Detect which cell encompasses the target text, then output its (X, Y) center coordinate. 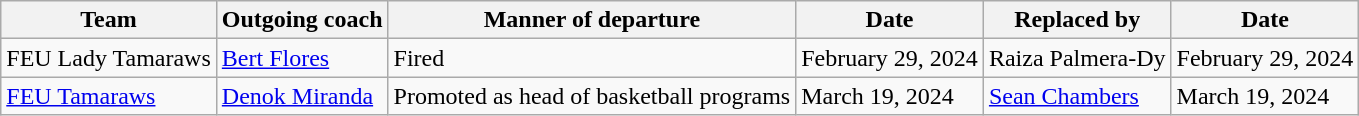
Fired (592, 58)
Promoted as head of basketball programs (592, 96)
FEU Tamaraws (109, 96)
Outgoing coach (302, 20)
Raiza Palmera-Dy (1077, 58)
Denok Miranda (302, 96)
Bert Flores (302, 58)
Manner of departure (592, 20)
FEU Lady Tamaraws (109, 58)
Team (109, 20)
Sean Chambers (1077, 96)
Replaced by (1077, 20)
